From the cell containing the given text, extract its center point as [x, y] coordinate. 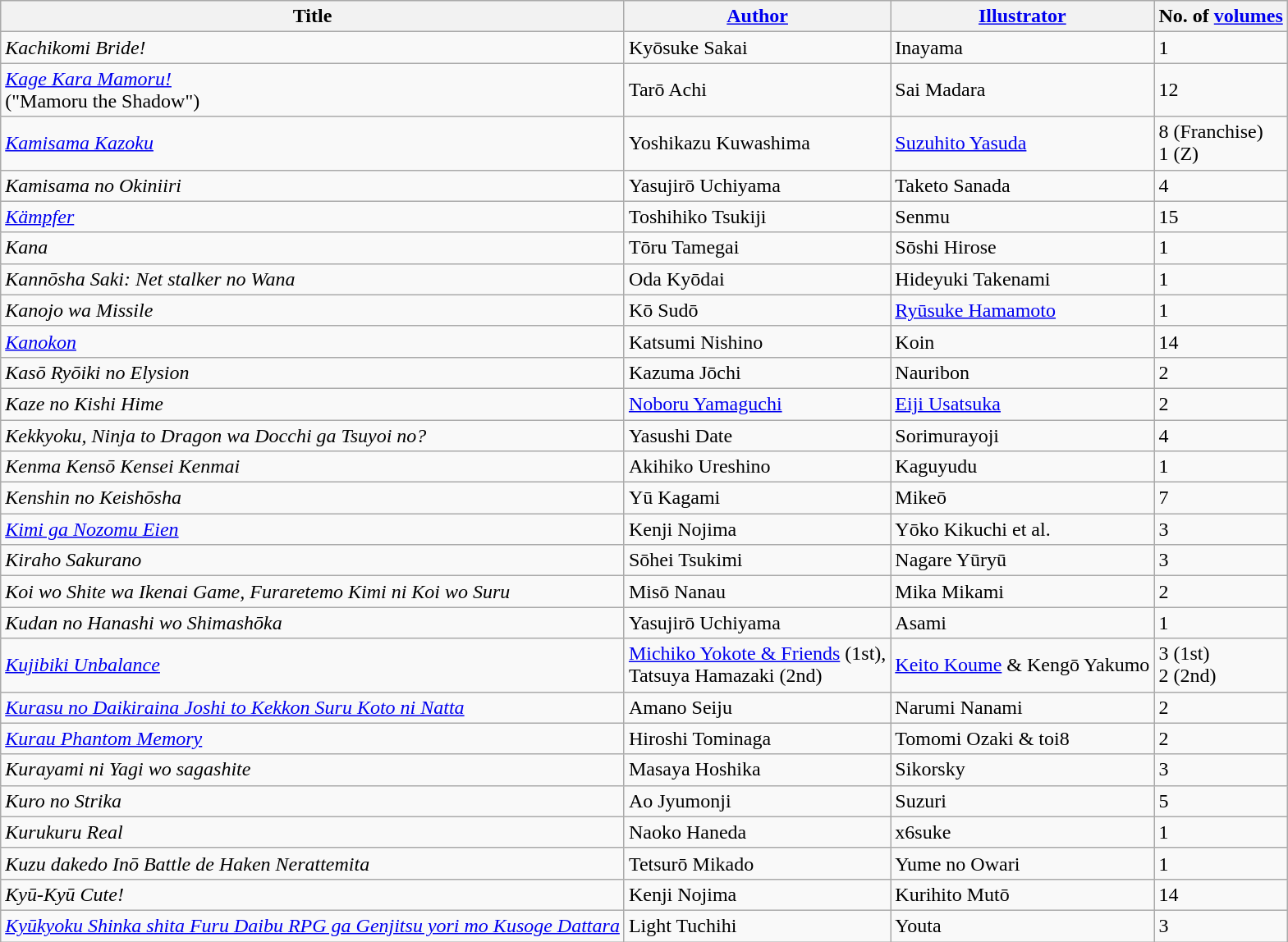
Ryūsuke Hamamoto [1023, 310]
Hiroshi Tominaga [757, 739]
3 (1st)2 (2nd) [1221, 665]
Misō Nanau [757, 592]
Kujibiki Unbalance [313, 665]
Kämpfer [313, 217]
Kana [313, 248]
Yū Kagami [757, 498]
Naoko Haneda [757, 832]
Mika Mikami [1023, 592]
Kurasu no Daikiraina Joshi to Kekkon Suru Koto ni Natta [313, 707]
Kenshin no Keishōsha [313, 498]
Title [313, 16]
Kaguyudu [1023, 467]
15 [1221, 217]
Tetsurō Mikado [757, 863]
5 [1221, 801]
Yoshikazu Kuwashima [757, 143]
Kudan no Hanashi wo Shimashōka [313, 623]
Senmu [1023, 217]
Kurukuru Real [313, 832]
Hideyuki Takenami [1023, 279]
Kanojo wa Missile [313, 310]
Akihiko Ureshino [757, 467]
Sikorsky [1023, 770]
8 (Franchise)1 (Z) [1221, 143]
Youta [1023, 926]
Mikeō [1023, 498]
Kurau Phantom Memory [313, 739]
Kage Kara Mamoru! ("Mamoru the Shadow") [313, 90]
Nauribon [1023, 373]
Kuro no Strika [313, 801]
Kurayami ni Yagi wo sagashite [313, 770]
7 [1221, 498]
Yōko Kikuchi et al. [1023, 529]
Kanokon [313, 341]
Kō Sudō [757, 310]
Tomomi Ozaki & toi8 [1023, 739]
Kyūkyoku Shinka shita Furu Daibu RPG ga Genjitsu yori mo Kusoge Dattara [313, 926]
Oda Kyōdai [757, 279]
Kaze no Kishi Hime [313, 404]
Kimi ga Nozomu Eien [313, 529]
Kamisama Kazoku [313, 143]
Kazuma Jōchi [757, 373]
Author [757, 16]
Toshihiko Tsukiji [757, 217]
Kurihito Mutō [1023, 894]
Tōru Tamegai [757, 248]
Kiraho Sakurano [313, 560]
12 [1221, 90]
Kamisama no Okiniiri [313, 185]
Sōshi Hirose [1023, 248]
Asami [1023, 623]
Kasō Ryōiki no Elysion [313, 373]
Koi wo Shite wa Ikenai Game, Furaretemo Kimi ni Koi wo Suru [313, 592]
Kenma Kensō Kensei Kenmai [313, 467]
Narumi Nanami [1023, 707]
Kyū-Kyū Cute! [313, 894]
Kannōsha Saki: Net stalker no Wana [313, 279]
Suzuri [1023, 801]
Amano Seiju [757, 707]
Nagare Yūryū [1023, 560]
No. of volumes [1221, 16]
Yume no Owari [1023, 863]
Taketo Sanada [1023, 185]
Tarō Achi [757, 90]
Sai Madara [1023, 90]
Kuzu dakedo Inō Battle de Haken Nerattemita [313, 863]
Suzuhito Yasuda [1023, 143]
Illustrator [1023, 16]
Michiko Yokote & Friends (1st),Tatsuya Hamazaki (2nd) [757, 665]
Light Tuchihi [757, 926]
Kyōsuke Sakai [757, 48]
Eiji Usatsuka [1023, 404]
Sorimurayoji [1023, 436]
x6suke [1023, 832]
Sōhei Tsukimi [757, 560]
Masaya Hoshika [757, 770]
Yasushi Date [757, 436]
Kachikomi Bride! [313, 48]
Kekkyoku, Ninja to Dragon wa Docchi ga Tsuyoi no? [313, 436]
Koin [1023, 341]
Inayama [1023, 48]
Ao Jyumonji [757, 801]
Noboru Yamaguchi [757, 404]
Keito Koume & Kengō Yakumo [1023, 665]
Katsumi Nishino [757, 341]
